Return (x, y) of the center of cell containing provided text 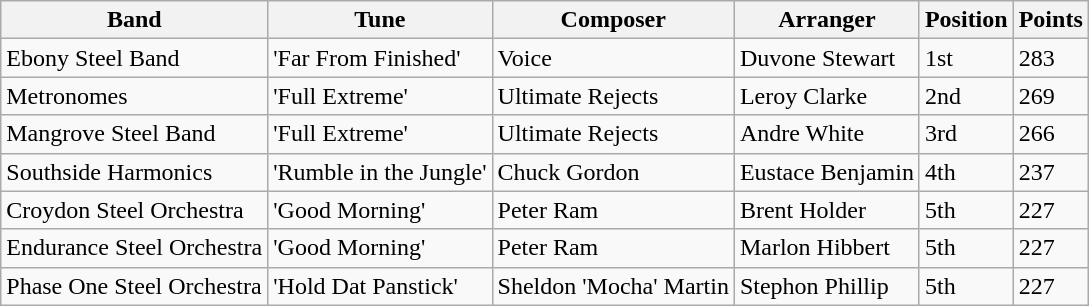
1st (966, 58)
Points (1050, 20)
266 (1050, 134)
Southside Harmonics (134, 172)
Chuck Gordon (613, 172)
Duvone Stewart (826, 58)
Marlon Hibbert (826, 248)
'Rumble in the Jungle' (380, 172)
Ebony Steel Band (134, 58)
'Hold Dat Panstick' (380, 286)
Endurance Steel Orchestra (134, 248)
Stephon Phillip (826, 286)
237 (1050, 172)
Phase One Steel Orchestra (134, 286)
2nd (966, 96)
Andre White (826, 134)
Leroy Clarke (826, 96)
3rd (966, 134)
Band (134, 20)
Voice (613, 58)
Eustace Benjamin (826, 172)
Metronomes (134, 96)
283 (1050, 58)
Tune (380, 20)
269 (1050, 96)
'Far From Finished' (380, 58)
Croydon Steel Orchestra (134, 210)
Sheldon 'Mocha' Martin (613, 286)
Brent Holder (826, 210)
Mangrove Steel Band (134, 134)
4th (966, 172)
Composer (613, 20)
Arranger (826, 20)
Position (966, 20)
